Pinpoint the cell where the given text exists, returning its (x, y) midpoint coordinate. 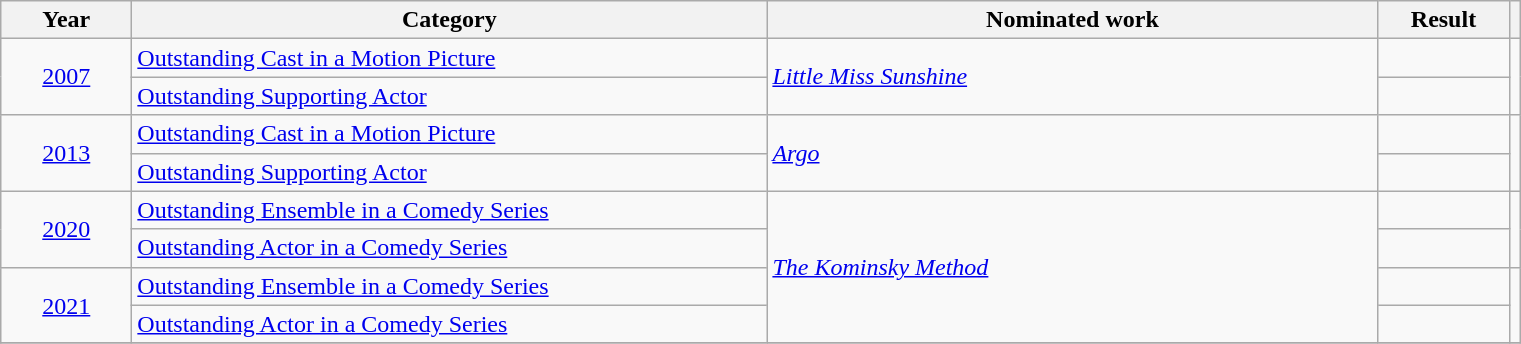
2020 (66, 229)
2007 (66, 77)
Argo (1072, 153)
Nominated work (1072, 20)
The Kominsky Method (1072, 267)
2021 (66, 305)
2013 (66, 153)
Year (66, 20)
Little Miss Sunshine (1072, 77)
Category (450, 20)
Result (1444, 20)
